Find where the given text appears and provide that cell's center as (X, Y) coordinate. 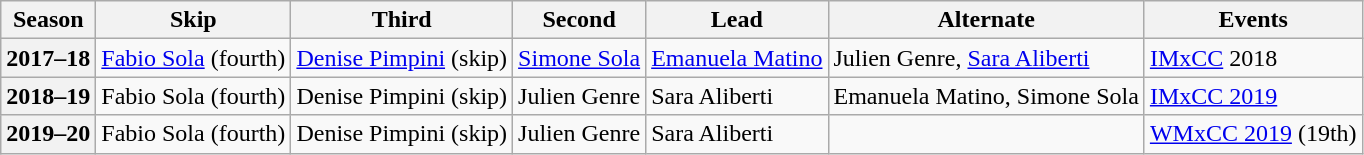
Simone Sola (580, 58)
2017–18 (48, 58)
2019–20 (48, 134)
Second (580, 20)
2018–19 (48, 96)
Emanuela Matino (737, 58)
IMxCC 2018 (1253, 58)
WMxCC 2019 (19th) (1253, 134)
Events (1253, 20)
Julien Genre, Sara Aliberti (986, 58)
Emanuela Matino, Simone Sola (986, 96)
IMxCC 2019 (1253, 96)
Lead (737, 20)
Third (402, 20)
Alternate (986, 20)
Season (48, 20)
Skip (194, 20)
